Scan for the cell matching the given text and deliver its [x, y] coordinate at center. 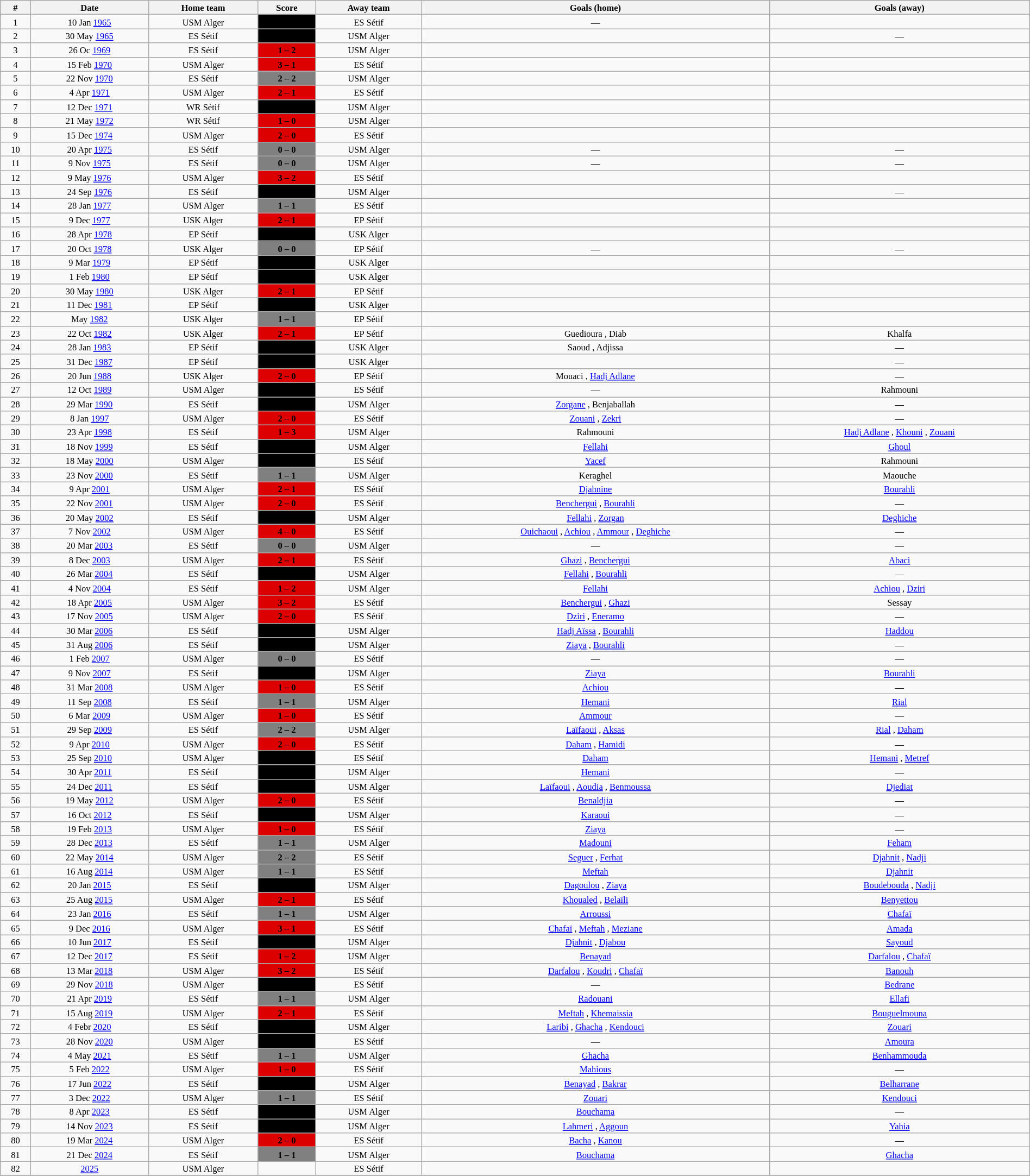
Benayad [595, 956]
9 Nov 2007 [89, 673]
Laribi , Ghacha , Kendouci [595, 1027]
Benhammouda [900, 1055]
31 Aug 2006 [89, 645]
38 [15, 545]
21 May 1972 [89, 121]
4 Apr 1971 [89, 92]
Feham [900, 842]
19 Mar 2024 [89, 1140]
Away team [368, 8]
Benchergui , Bourahli [595, 503]
6 [15, 92]
Hadj Adlane , Khouni , Zouani [900, 432]
Zorgane , Benjaballah [595, 404]
80 [15, 1140]
57 [15, 814]
Kendouci [900, 1098]
48 [15, 687]
29 [15, 418]
13 [15, 192]
Chafaï , Meftah , Meziane [595, 928]
Madouni [595, 842]
22 [15, 319]
78 [15, 1112]
64 [15, 914]
12 [15, 178]
22 Nov 1970 [89, 78]
40 [15, 574]
17 Jun 2022 [89, 1084]
76 [15, 1084]
14 [15, 206]
9 Dec 1977 [89, 220]
Darfalou , Koudri , Chafaï [595, 970]
70 [15, 998]
66 [15, 942]
1 Feb 1980 [89, 276]
Yacef [595, 461]
28 Jan 1983 [89, 347]
51 [15, 730]
67 [15, 956]
77 [15, 1098]
37 [15, 531]
41 [15, 588]
2 [15, 36]
11 Sep 2008 [89, 701]
9 [15, 135]
20 Jan 2015 [89, 885]
Belharrane [900, 1084]
16 [15, 234]
15 Feb 1970 [89, 64]
30 May 1965 [89, 36]
0 – 2 [287, 1041]
20 May 2002 [89, 517]
68 [15, 970]
30 Apr 2011 [89, 772]
Bedrane [900, 984]
Mouaci , Hadj Adlane [595, 375]
18 [15, 262]
9 Nov 1975 [89, 163]
30 [15, 432]
24 Dec 2011 [89, 786]
14 Nov 2023 [89, 1126]
7 [15, 106]
Achiou , Dziri [900, 588]
22 Nov 2001 [89, 503]
69 [15, 984]
Date [89, 8]
Djahnit , Djabou [595, 942]
20 Oct 1978 [89, 248]
Ammour [595, 715]
11 [15, 163]
23 Apr 1998 [89, 432]
Sayoud [900, 942]
25 Aug 2015 [89, 900]
9 May 1976 [89, 178]
12 Dec 1971 [89, 106]
Djahnit [900, 871]
8 Jan 1997 [89, 418]
Bouguelmouna [900, 1013]
Laïfaoui , Aksas [595, 730]
Meftah , Khemaissia [595, 1013]
Maouche [900, 475]
20 [15, 291]
45 [15, 645]
26 [15, 375]
82 [15, 1168]
28 Jan 1977 [89, 206]
16 Aug 2014 [89, 871]
63 [15, 900]
75 [15, 1069]
49 [15, 701]
4 – 1 [287, 305]
1 – 3 [287, 432]
Dagoulou , Ziaya [595, 885]
Karaoui [595, 814]
7 Nov 2002 [89, 531]
Benyettou [900, 900]
Djahnit , Nadji [900, 857]
54 [15, 772]
Lahmeri , Aggoun [595, 1126]
Ellafi [900, 998]
Banouh [900, 970]
8 [15, 121]
18 May 2000 [89, 461]
Bacha , Kanou [595, 1140]
20 Mar 2003 [89, 545]
73 [15, 1041]
28 Nov 2020 [89, 1041]
Fellahi , Zorgan [595, 517]
56 [15, 800]
4 Febr 2020 [89, 1027]
31 Dec 1987 [89, 361]
31 Mar 2008 [89, 687]
10 Jun 2017 [89, 942]
24 Sep 1976 [89, 192]
Abaci [900, 559]
72 [15, 1027]
Benchergui , Ghazi [595, 602]
6 Mar 2009 [89, 715]
60 [15, 857]
13 Mar 2018 [89, 970]
29 Nov 2018 [89, 984]
26 Mar 2004 [89, 574]
21 Apr 2019 [89, 998]
3 [15, 50]
Deghiche [900, 517]
18 Nov 1999 [89, 446]
Achiou [595, 687]
59 [15, 842]
42 [15, 602]
Djediat [900, 786]
4 – 0 [287, 531]
Khalfa [900, 333]
21 Dec 2024 [89, 1154]
81 [15, 1154]
55 [15, 786]
15 [15, 220]
Arroussi [595, 914]
28 Dec 2013 [89, 842]
Score [287, 8]
53 [15, 758]
71 [15, 1013]
Radouani [595, 998]
Sessay [900, 602]
22 Oct 1982 [89, 333]
Saoud , Adjissa [595, 347]
Amoura [900, 1041]
25 Sep 2010 [89, 758]
1 [15, 22]
Haddou [900, 631]
Darfalou , Chafaï [900, 956]
Zouani , Zekri [595, 418]
Benaldjia [595, 800]
50 [15, 715]
28 Apr 1978 [89, 234]
Chafaï [900, 914]
9 Mar 1979 [89, 262]
17 Nov 2005 [89, 616]
19 [15, 276]
May 1982 [89, 319]
52 [15, 744]
32 [15, 461]
47 [15, 673]
10 [15, 149]
61 [15, 871]
Hadj Aïssa , Bourahli [595, 631]
Amada [900, 928]
79 [15, 1126]
4 May 2021 [89, 1055]
Goals (home) [595, 8]
Boudebouda , Nadji [900, 885]
Dziri , Eneramo [595, 616]
Keraghel [595, 475]
11 Dec 1981 [89, 305]
Yahia [900, 1126]
Rial [900, 701]
19 May 2012 [89, 800]
34 [15, 489]
25 [15, 361]
3 Dec 2022 [89, 1098]
Daham [595, 758]
23 Nov 2000 [89, 475]
Ouichaoui , Achiou , Ammour , Deghiche [595, 531]
44 [15, 631]
# [15, 8]
12 Oct 1989 [89, 389]
5 [15, 78]
10 Jan 1965 [89, 22]
9 Apr 2010 [89, 744]
1 Feb 2007 [89, 659]
4 Nov 2004 [89, 588]
33 [15, 475]
62 [15, 885]
Ghoul [900, 446]
Benayad , Bakrar [595, 1084]
Hemani , Metref [900, 758]
28 [15, 404]
5 Feb 2022 [89, 1069]
18 Apr 2005 [89, 602]
15 Aug 2019 [89, 1013]
30 May 1980 [89, 291]
8 Dec 2003 [89, 559]
39 [15, 559]
30 Mar 2006 [89, 631]
16 Oct 2012 [89, 814]
29 Mar 1990 [89, 404]
Rial , Daham [900, 730]
35 [15, 503]
43 [15, 616]
58 [15, 828]
Djahnine [595, 489]
31 [15, 446]
Khoualed , Belaïli [595, 900]
Ziaya , Bourahli [595, 645]
Mahious [595, 1069]
Guedioura , Diab [595, 333]
Daham , Hamidi [595, 744]
2025 [89, 1168]
17 [15, 248]
27 [15, 389]
21 [15, 305]
12 Dec 2017 [89, 956]
Seguer , Ferhat [595, 857]
15 Dec 1974 [89, 135]
4 [15, 64]
65 [15, 928]
Laïfaoui , Aoudia , Benmoussa [595, 786]
26 Oc 1969 [89, 50]
23 [15, 333]
74 [15, 1055]
46 [15, 659]
20 Apr 1975 [89, 149]
29 Sep 2009 [89, 730]
20 Jun 1988 [89, 375]
Meftah [595, 871]
9 Dec 2016 [89, 928]
Ghazi , Benchergui [595, 559]
9 Apr 2001 [89, 489]
19 Feb 2013 [89, 828]
23 Jan 2016 [89, 914]
8 Apr 2023 [89, 1112]
24 [15, 347]
Goals (away) [900, 8]
22 May 2014 [89, 857]
Fellahi , Bourahli [595, 574]
Home team [203, 8]
36 [15, 517]
